Search for the cell housing the specified text and yield its (X, Y) center coordinate. 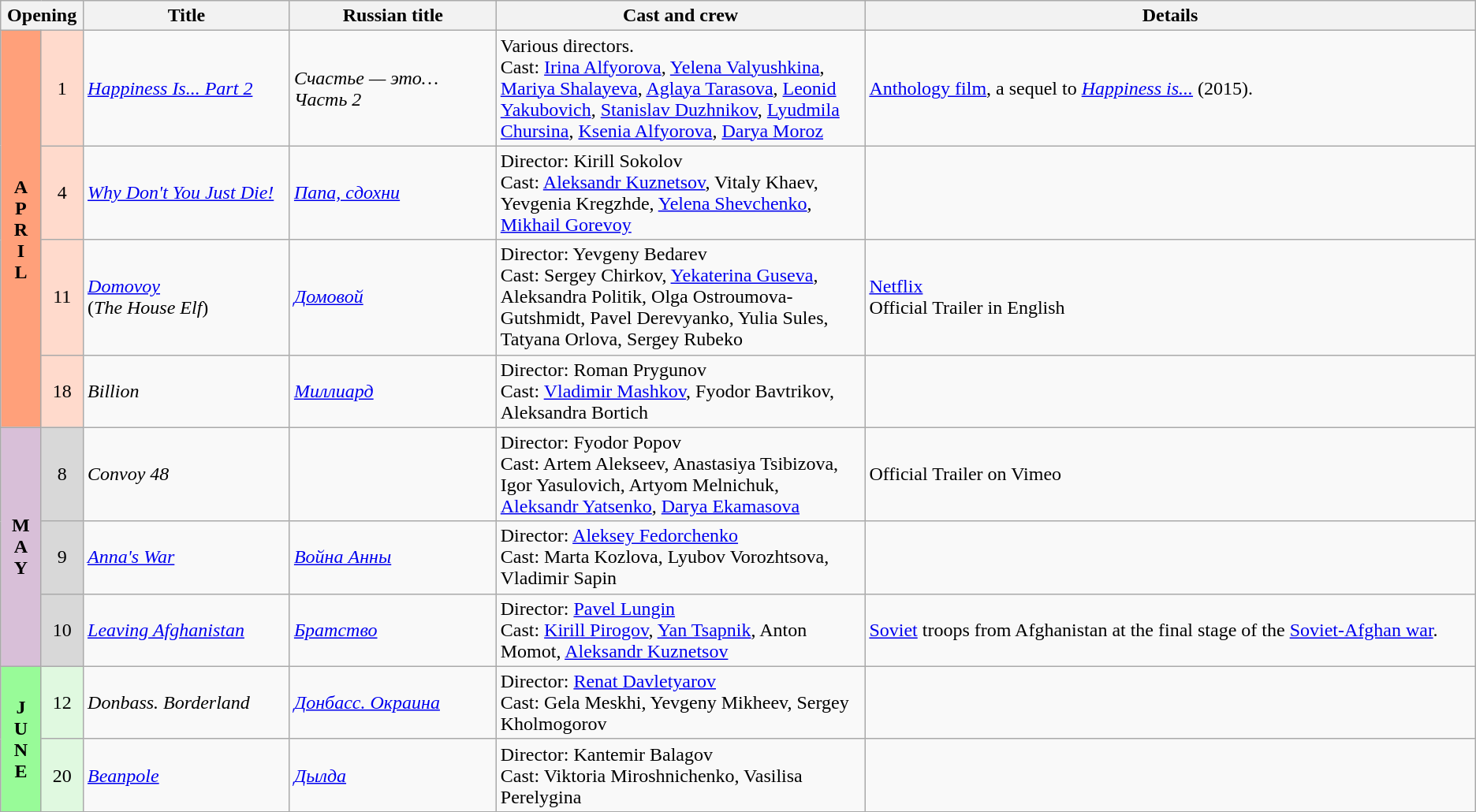
Папа, сдохни (393, 192)
Director: Kantemir Balagov Cast: Viktoria Miroshnichenko, Vasilisa Perelygina (680, 775)
Director: Kirill Sokolov Cast: Aleksandr Kuznetsov, Vitaly Khaev, Yevgenia Kregzhde, Yelena Shevchenko, Mikhail Gorevoy (680, 192)
12 (61, 702)
Миллиард (393, 391)
Cast and crew (680, 16)
11 (61, 297)
18 (61, 391)
8 (61, 475)
Director: Roman Prygunov Cast: Vladimir Mashkov, Fyodor Bavtrikov, Aleksandra Bortich (680, 391)
Happiness Is... Part 2 (187, 88)
Director: Pavel Lungin Cast: Kirill Pirogov, Yan Tsapnik, Anton Momot, Aleksandr Kuznetsov (680, 630)
Братство (393, 630)
Why Don't You Just Die! (187, 192)
Anna's War (187, 557)
Донбасс. Окраина (393, 702)
Director: Fyodor Popov Cast: Artem Alekseev, Anastasiya Tsibizova, Igor Yasulovich, Artyom Melnichuk, Aleksandr Yatsenko, Darya Ekamasova (680, 475)
Soviet troops from Afghanistan at the final stage of the Soviet-Afghan war. (1170, 630)
JUNE (20, 739)
Leaving Afghanistan (187, 630)
Война Анны (393, 557)
Domovoy (The House Elf) (187, 297)
1 (61, 88)
APRIL (20, 229)
20 (61, 775)
Anthology film, a sequel to Happiness is... (2015). (1170, 88)
Billion (187, 391)
Счастье — это… Часть 2 (393, 88)
4 (61, 192)
9 (61, 557)
Opening (43, 16)
Russian title (393, 16)
Director: Renat Davletyarov Cast: Gela Meskhi, Yevgeny Mikheev, Sergey Kholmogorov (680, 702)
Дылда (393, 775)
Donbass. Borderland (187, 702)
Title (187, 16)
Netflix Official Trailer in English (1170, 297)
MAY (20, 547)
Official Trailer on Vimeo (1170, 475)
Домовой (393, 297)
Beanpole (187, 775)
Details (1170, 16)
Convoy 48 (187, 475)
10 (61, 630)
Director: Aleksey Fedorchenko Cast: Marta Kozlova, Lyubov Vorozhtsova, Vladimir Sapin (680, 557)
